Locate the cell with the specified text and output its [x, y] center coordinate. 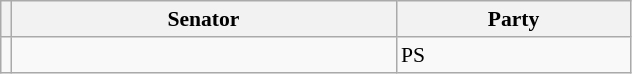
PS [514, 55]
Party [514, 19]
Senator [204, 19]
